Return the (X, Y) coordinate for the center point of the cell that contains the specified text.  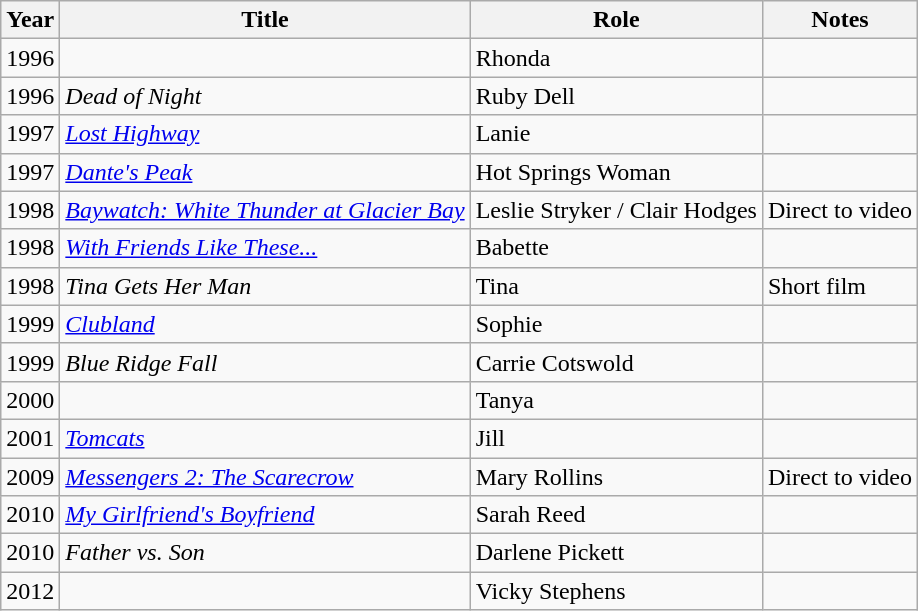
Ruby Dell (616, 96)
Sarah Reed (616, 515)
2012 (30, 591)
Short film (840, 286)
Role (616, 20)
Father vs. Son (265, 553)
Baywatch: White Thunder at Glacier Bay (265, 210)
Year (30, 20)
Blue Ridge Fall (265, 362)
Messengers 2: The Scarecrow (265, 477)
Darlene Pickett (616, 553)
Dante's Peak (265, 172)
Tina Gets Her Man (265, 286)
Clubland (265, 324)
Rhonda (616, 58)
Leslie Stryker / Clair Hodges (616, 210)
2001 (30, 438)
Sophie (616, 324)
With Friends Like These... (265, 248)
Carrie Cotswold (616, 362)
Tina (616, 286)
Tanya (616, 400)
Mary Rollins (616, 477)
Dead of Night (265, 96)
Hot Springs Woman (616, 172)
My Girlfriend's Boyfriend (265, 515)
2009 (30, 477)
2000 (30, 400)
Notes (840, 20)
Babette (616, 248)
Title (265, 20)
Jill (616, 438)
Vicky Stephens (616, 591)
Lost Highway (265, 134)
Lanie (616, 134)
Tomcats (265, 438)
